For the text-containing cell, return its midpoint in (X, Y) coordinate format. 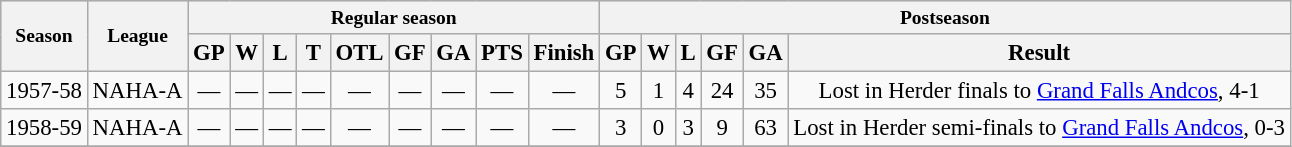
Finish (564, 53)
Result (1039, 53)
PTS (502, 53)
Postseason (946, 18)
Season (44, 36)
1958-59 (44, 128)
Lost in Herder finals to Grand Falls Andcos, 4-1 (1039, 91)
Regular season (394, 18)
5 (621, 91)
0 (658, 128)
Lost in Herder semi-finals to Grand Falls Andcos, 0-3 (1039, 128)
T (314, 53)
9 (722, 128)
63 (766, 128)
24 (722, 91)
League (137, 36)
1 (658, 91)
1957-58 (44, 91)
35 (766, 91)
OTL (360, 53)
4 (688, 91)
